Determine the (X, Y) coordinate at the center of the cell enclosing the given text.  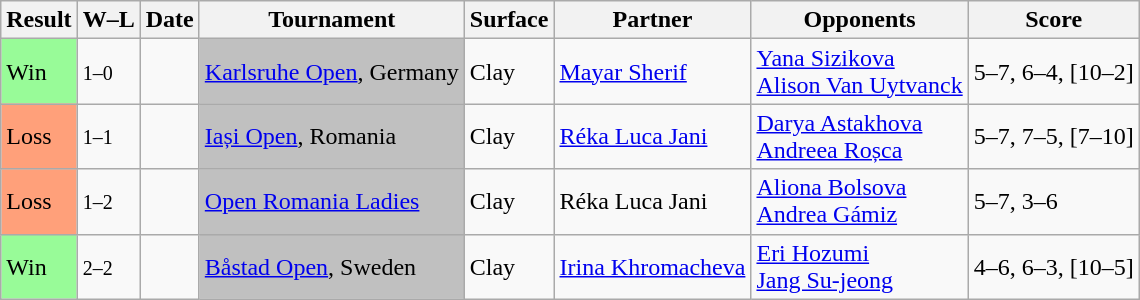
Båstad Open, Sweden (332, 266)
Opponents (860, 20)
W–L (108, 20)
Date (170, 20)
Yana Sizikova Alison Van Uytvanck (860, 72)
5–7, 3–6 (1054, 202)
Partner (652, 20)
Tournament (332, 20)
Mayar Sherif (652, 72)
4–6, 6–3, [10–5] (1054, 266)
Eri Hozumi Jang Su-jeong (860, 266)
Aliona Bolsova Andrea Gámiz (860, 202)
5–7, 6–4, [10–2] (1054, 72)
Open Romania Ladies (332, 202)
Iași Open, Romania (332, 136)
Surface (509, 20)
1–0 (108, 72)
Score (1054, 20)
5–7, 7–5, [7–10] (1054, 136)
1–1 (108, 136)
Irina Khromacheva (652, 266)
Result (39, 20)
Karlsruhe Open, Germany (332, 72)
1–2 (108, 202)
2–2 (108, 266)
Darya Astakhova Andreea Roșca (860, 136)
